Identify which cell holds the provided text, then report its (x, y) central coordinate. 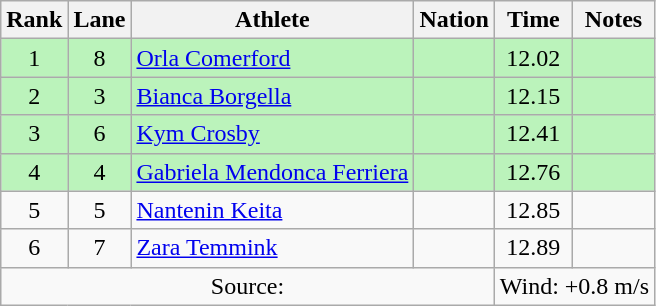
2 (34, 96)
Athlete (272, 20)
Bianca Borgella (272, 96)
Wind: +0.8 m/s (574, 286)
Time (533, 20)
Notes (613, 20)
Orla Comerford (272, 58)
Source: (248, 286)
7 (100, 248)
Kym Crosby (272, 134)
12.85 (533, 210)
8 (100, 58)
Zara Temmink (272, 248)
Lane (100, 20)
Gabriela Mendonca Ferriera (272, 172)
Nantenin Keita (272, 210)
Nation (454, 20)
Rank (34, 20)
12.02 (533, 58)
12.76 (533, 172)
12.15 (533, 96)
12.89 (533, 248)
1 (34, 58)
12.41 (533, 134)
